Capture the cell that displays the provided text and extract its [x, y] central coordinate. 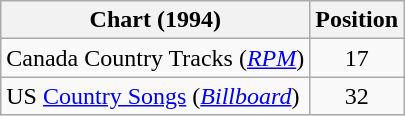
US Country Songs (Billboard) [156, 96]
Chart (1994) [156, 20]
32 [357, 96]
17 [357, 58]
Position [357, 20]
Canada Country Tracks (RPM) [156, 58]
